Capture the cell that displays the provided text and extract its [X, Y] central coordinate. 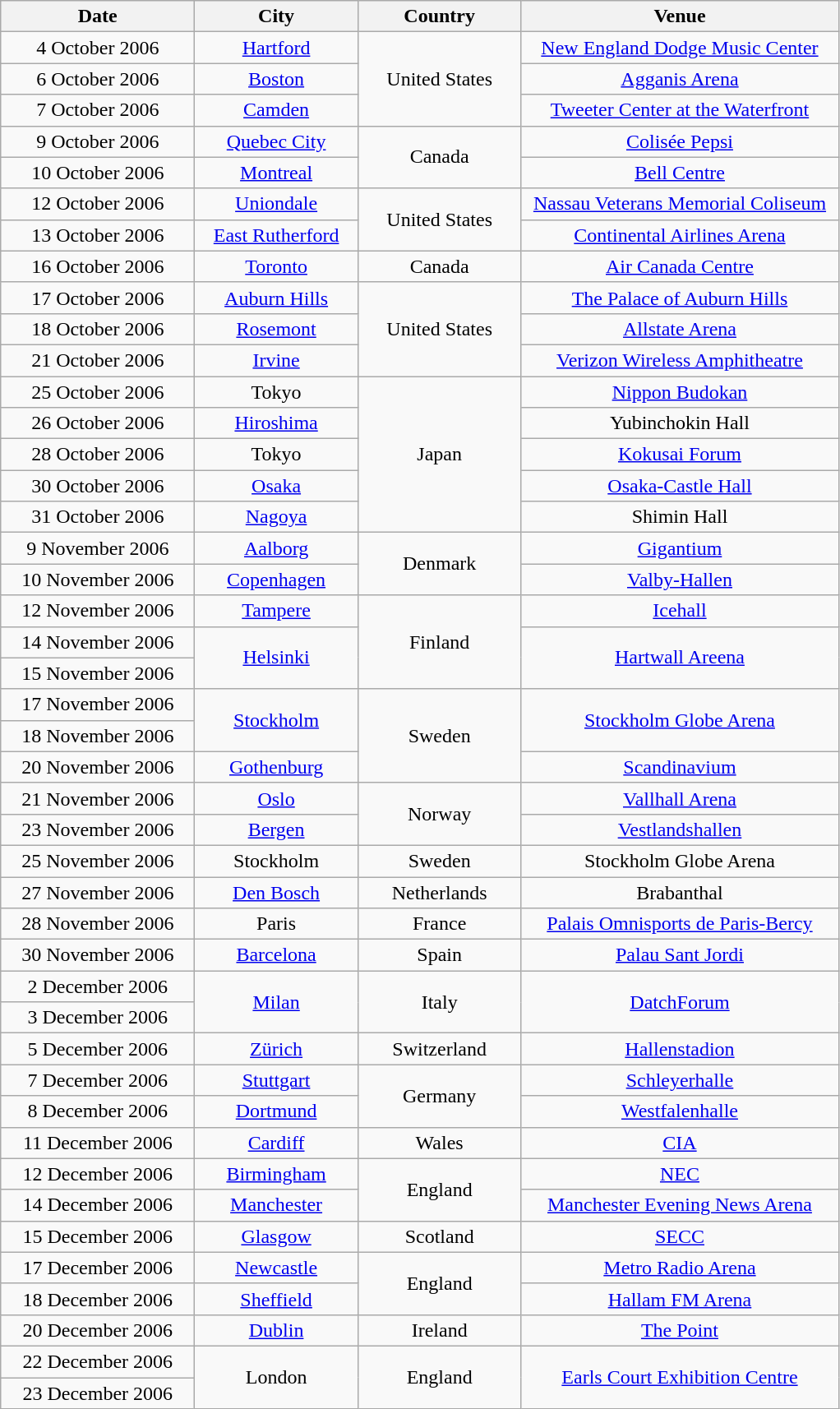
Glasgow [276, 1236]
7 October 2006 [98, 110]
Netherlands [439, 892]
10 October 2006 [98, 173]
Camden [276, 110]
Earls Court Exhibition Centre [680, 1377]
25 October 2006 [98, 392]
12 November 2006 [98, 611]
Newcastle [276, 1268]
Hartford [276, 48]
16 October 2006 [98, 266]
15 November 2006 [98, 673]
Kokusai Forum [680, 455]
The Point [680, 1330]
Allstate Arena [680, 329]
Agganis Arena [680, 79]
Colisée Pepsi [680, 141]
26 October 2006 [98, 423]
Metro Radio Arena [680, 1268]
28 November 2006 [98, 924]
Auburn Hills [276, 298]
Copenhagen [276, 580]
12 October 2006 [98, 204]
20 December 2006 [98, 1330]
18 December 2006 [98, 1299]
7 December 2006 [98, 1080]
Shimin Hall [680, 517]
Nagoya [276, 517]
9 November 2006 [98, 548]
CIA [680, 1143]
Aalborg [276, 548]
Manchester Evening News Arena [680, 1205]
Hallenstadion [680, 1049]
Oslo [276, 798]
22 December 2006 [98, 1361]
Dortmund [276, 1111]
30 November 2006 [98, 955]
The Palace of Auburn Hills [680, 298]
Uniondale [276, 204]
3 December 2006 [98, 1018]
Hartwall Areena [680, 658]
6 October 2006 [98, 79]
East Rutherford [276, 235]
Brabanthal [680, 892]
Denmark [439, 564]
14 November 2006 [98, 642]
Vallhall Arena [680, 798]
21 November 2006 [98, 798]
Westfalenhalle [680, 1111]
Den Bosch [276, 892]
Montreal [276, 173]
Scotland [439, 1236]
15 December 2006 [98, 1236]
Air Canada Centre [680, 266]
18 October 2006 [98, 329]
4 October 2006 [98, 48]
Paris [276, 924]
Icehall [680, 611]
28 October 2006 [98, 455]
5 December 2006 [98, 1049]
Birmingham [276, 1174]
Bergen [276, 829]
SECC [680, 1236]
Spain [439, 955]
Gigantium [680, 548]
Tampere [276, 611]
Bell Centre [680, 173]
10 November 2006 [98, 580]
17 December 2006 [98, 1268]
DatchForum [680, 1002]
17 October 2006 [98, 298]
Rosemont [276, 329]
Scandinavium [680, 767]
London [276, 1377]
Italy [439, 1002]
Vestlandshallen [680, 829]
New England Dodge Music Center [680, 48]
Nippon Budokan [680, 392]
14 December 2006 [98, 1205]
2 December 2006 [98, 986]
Wales [439, 1143]
Germany [439, 1096]
Date [98, 16]
Venue [680, 16]
Palais Omnisports de Paris-Bercy [680, 924]
31 October 2006 [98, 517]
Yubinchokin Hall [680, 423]
Milan [276, 1002]
25 November 2006 [98, 861]
Japan [439, 455]
18 November 2006 [98, 736]
13 October 2006 [98, 235]
Country [439, 16]
City [276, 16]
Gothenburg [276, 767]
30 October 2006 [98, 486]
Cardiff [276, 1143]
Finland [439, 642]
27 November 2006 [98, 892]
Switzerland [439, 1049]
Boston [276, 79]
Tweeter Center at the Waterfront [680, 110]
23 December 2006 [98, 1393]
NEC [680, 1174]
Continental Airlines Arena [680, 235]
Irvine [276, 360]
Dublin [276, 1330]
Manchester [276, 1205]
Helsinki [276, 658]
Osaka [276, 486]
Barcelona [276, 955]
Ireland [439, 1330]
Stuttgart [276, 1080]
9 October 2006 [98, 141]
Hiroshima [276, 423]
20 November 2006 [98, 767]
France [439, 924]
Schleyerhalle [680, 1080]
12 December 2006 [98, 1174]
11 December 2006 [98, 1143]
21 October 2006 [98, 360]
Hallam FM Arena [680, 1299]
8 December 2006 [98, 1111]
Toronto [276, 266]
17 November 2006 [98, 704]
Sheffield [276, 1299]
Zürich [276, 1049]
Osaka-Castle Hall [680, 486]
Nassau Veterans Memorial Coliseum [680, 204]
23 November 2006 [98, 829]
Valby-Hallen [680, 580]
Quebec City [276, 141]
Palau Sant Jordi [680, 955]
Norway [439, 814]
Verizon Wireless Amphitheatre [680, 360]
